Extract the [x, y] coordinate from the center of the cell holding the provided text.  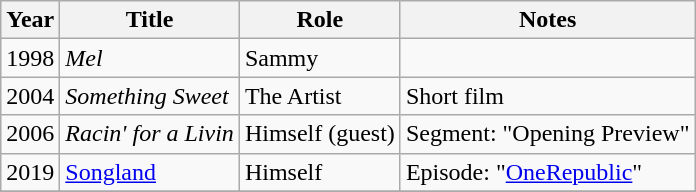
2019 [30, 172]
Sammy [320, 58]
Himself [320, 172]
Episode: "OneRepublic" [548, 172]
Himself (guest) [320, 134]
Title [150, 20]
Notes [548, 20]
Mel [150, 58]
Short film [548, 96]
Racin' for a Livin [150, 134]
Segment: "Opening Preview" [548, 134]
2004 [30, 96]
Role [320, 20]
2006 [30, 134]
1998 [30, 58]
The Artist [320, 96]
Something Sweet [150, 96]
Year [30, 20]
Songland [150, 172]
